Locate the cell with the specified text and output its (X, Y) center coordinate. 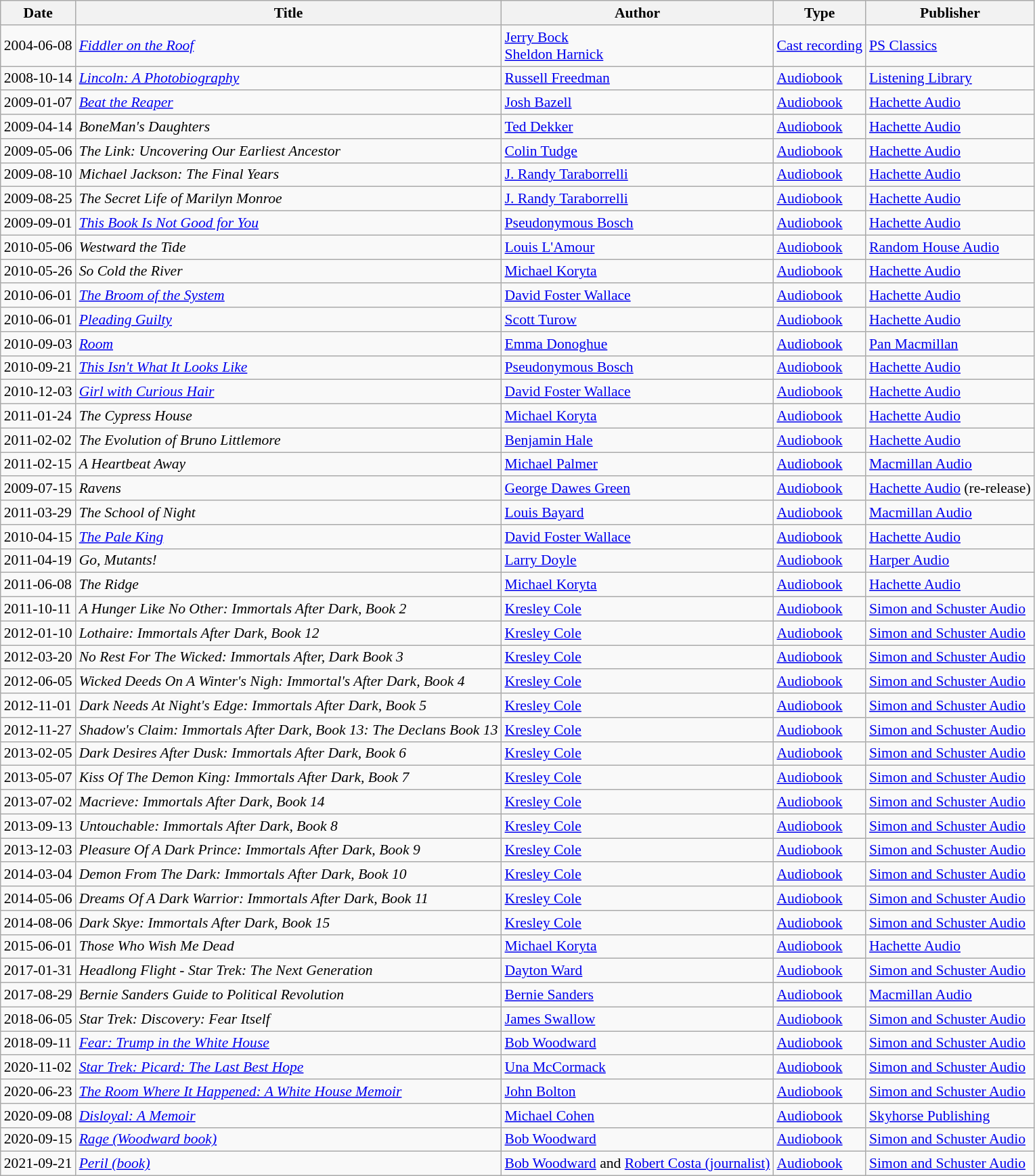
2009-08-25 (38, 199)
Una McCormack (638, 1068)
This Book Is Not Good for You (288, 223)
Cast recording (819, 46)
Michael Jackson: The Final Years (288, 175)
Disloyal: A Memoir (288, 1116)
Pan Macmillan (950, 344)
Emma Donoghue (638, 344)
2012-11-01 (38, 705)
2015-06-01 (38, 946)
Random House Audio (950, 247)
A Heartbeat Away (288, 464)
Michael Palmer (638, 464)
2011-10-11 (38, 609)
2010-09-21 (38, 368)
Peril (book) (288, 1164)
2009-08-10 (38, 175)
Skyhorse Publishing (950, 1116)
Those Who Wish Me Dead (288, 946)
2009-05-06 (38, 151)
Macrieve: Immortals After Dark, Book 14 (288, 802)
Dark Desires After Dusk: Immortals After Dark, Book 6 (288, 754)
Dark Needs At Night's Edge: Immortals After Dark, Book 5 (288, 705)
Harper Audio (950, 561)
Pleasure Of A Dark Prince: Immortals After Dark, Book 9 (288, 850)
Date (38, 13)
Wicked Deeds On A Winter's Nigh: Immortal's After Dark, Book 4 (288, 682)
Star Trek: Discovery: Fear Itself (288, 1019)
2010-12-03 (38, 392)
Star Trek: Picard: The Last Best Hope (288, 1068)
2017-08-29 (38, 995)
2010-09-03 (38, 344)
The Link: Uncovering Our Earliest Ancestor (288, 151)
2020-11-02 (38, 1068)
2017-01-31 (38, 971)
George Dawes Green (638, 489)
James Swallow (638, 1019)
2009-04-14 (38, 127)
2020-06-23 (38, 1091)
Michael Cohen (638, 1116)
2014-03-04 (38, 875)
Benjamin Hale (638, 440)
Shadow's Claim: Immortals After Dark, Book 13: The Declans Book 13 (288, 730)
2011-06-08 (38, 585)
2008-10-14 (38, 79)
2021-09-21 (38, 1164)
Dark Skye: Immortals After Dark, Book 15 (288, 923)
2010-05-26 (38, 271)
2018-06-05 (38, 1019)
Colin Tudge (638, 151)
The Pale King (288, 537)
2013-02-05 (38, 754)
2013-07-02 (38, 802)
2020-09-08 (38, 1116)
Ted Dekker (638, 127)
Larry Doyle (638, 561)
2020-09-15 (38, 1139)
The Room Where It Happened: A White House Memoir (288, 1091)
Author (638, 13)
The Cypress House (288, 416)
John Bolton (638, 1091)
No Rest For The Wicked: Immortals After, Dark Book 3 (288, 657)
PS Classics (950, 46)
BoneMan's Daughters (288, 127)
Bernie Sanders Guide to Political Revolution (288, 995)
2011-02-02 (38, 440)
Russell Freedman (638, 79)
Fiddler on the Roof (288, 46)
The Evolution of Bruno Littlemore (288, 440)
2011-02-15 (38, 464)
Go, Mutants! (288, 561)
Demon From The Dark: Immortals After Dark, Book 10 (288, 875)
2009-01-07 (38, 103)
Fear: Trump in the White House (288, 1043)
2010-05-06 (38, 247)
2011-01-24 (38, 416)
Ravens (288, 489)
2012-03-20 (38, 657)
Rage (Woodward book) (288, 1139)
Listening Library (950, 79)
Jerry BockSheldon Harnick (638, 46)
2014-08-06 (38, 923)
Lincoln: A Photobiography (288, 79)
Type (819, 13)
Kiss Of The Demon King: Immortals After Dark, Book 7 (288, 778)
Josh Bazell (638, 103)
The Ridge (288, 585)
Girl with Curious Hair (288, 392)
Publisher (950, 13)
A Hunger Like No Other: Immortals After Dark, Book 2 (288, 609)
Headlong Flight - Star Trek: The Next Generation (288, 971)
Untouchable: Immortals After Dark, Book 8 (288, 826)
Room (288, 344)
2012-01-10 (38, 633)
2004-06-08 (38, 46)
Bernie Sanders (638, 995)
Scott Turow (638, 320)
Title (288, 13)
Louis Bayard (638, 513)
The School of Night (288, 513)
Westward the Tide (288, 247)
2010-04-15 (38, 537)
The Secret Life of Marilyn Monroe (288, 199)
2012-11-27 (38, 730)
2013-12-03 (38, 850)
Lothaire: Immortals After Dark, Book 12 (288, 633)
The Broom of the System (288, 296)
2009-09-01 (38, 223)
2013-09-13 (38, 826)
Dreams Of A Dark Warrior: Immortals After Dark, Book 11 (288, 898)
2011-03-29 (38, 513)
2009-07-15 (38, 489)
Bob Woodward and Robert Costa (journalist) (638, 1164)
2018-09-11 (38, 1043)
Louis L'Amour (638, 247)
Pleading Guilty (288, 320)
Dayton Ward (638, 971)
This Isn't What It Looks Like (288, 368)
Hachette Audio (re-release) (950, 489)
2013-05-07 (38, 778)
2011-04-19 (38, 561)
2012-06-05 (38, 682)
So Cold the River (288, 271)
2014-05-06 (38, 898)
Beat the Reaper (288, 103)
